Scan for the cell matching the given text and deliver its [x, y] coordinate at center. 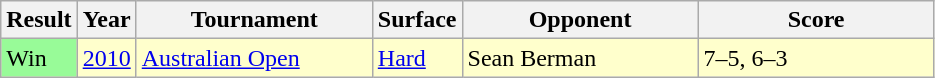
7–5, 6–3 [816, 58]
Score [816, 20]
Hard [417, 58]
Australian Open [254, 58]
Win [39, 58]
Year [106, 20]
Result [39, 20]
2010 [106, 58]
Tournament [254, 20]
Opponent [580, 20]
Sean Berman [580, 58]
Surface [417, 20]
